Extract the (x, y) coordinate from the center of the cell holding the provided text.  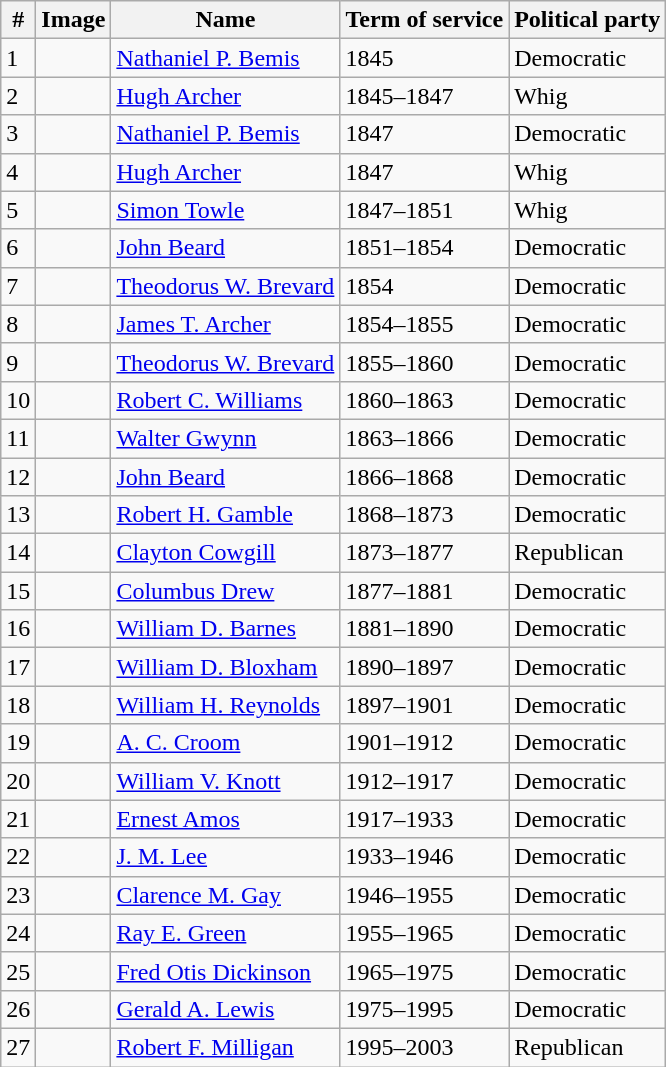
12 (18, 477)
10 (18, 400)
1855–1860 (424, 362)
Ernest Amos (226, 819)
Simon Towle (226, 210)
James T. Archer (226, 324)
25 (18, 971)
1851–1854 (424, 248)
Walter Gwynn (226, 438)
Clayton Cowgill (226, 553)
26 (18, 1009)
4 (18, 172)
1845–1847 (424, 96)
16 (18, 629)
1881–1890 (424, 629)
1847–1851 (424, 210)
1866–1868 (424, 477)
27 (18, 1047)
William D. Bloxham (226, 667)
1890–1897 (424, 667)
1854–1855 (424, 324)
20 (18, 781)
Robert C. Williams (226, 400)
# (18, 20)
Term of service (424, 20)
17 (18, 667)
William D. Barnes (226, 629)
Gerald A. Lewis (226, 1009)
1 (18, 58)
13 (18, 515)
Political party (588, 20)
5 (18, 210)
1860–1863 (424, 400)
Clarence M. Gay (226, 895)
18 (18, 705)
8 (18, 324)
J. M. Lee (226, 857)
1955–1965 (424, 933)
15 (18, 591)
23 (18, 895)
21 (18, 819)
7 (18, 286)
14 (18, 553)
1912–1917 (424, 781)
9 (18, 362)
6 (18, 248)
24 (18, 933)
A. C. Croom (226, 743)
1901–1912 (424, 743)
Fred Otis Dickinson (226, 971)
Robert H. Gamble (226, 515)
1845 (424, 58)
1854 (424, 286)
2 (18, 96)
1946–1955 (424, 895)
22 (18, 857)
11 (18, 438)
Name (226, 20)
1933–1946 (424, 857)
1995–2003 (424, 1047)
3 (18, 134)
William H. Reynolds (226, 705)
1863–1866 (424, 438)
Columbus Drew (226, 591)
1877–1881 (424, 591)
1868–1873 (424, 515)
1917–1933 (424, 819)
1965–1975 (424, 971)
Ray E. Green (226, 933)
1873–1877 (424, 553)
1897–1901 (424, 705)
Robert F. Milligan (226, 1047)
William V. Knott (226, 781)
19 (18, 743)
1975–1995 (424, 1009)
Image (74, 20)
